For the text-containing cell, return its midpoint in (x, y) coordinate format. 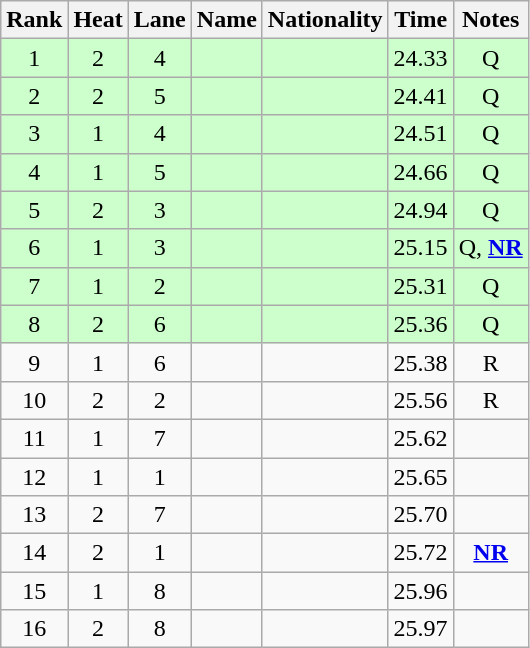
25.31 (420, 286)
12 (34, 477)
Rank (34, 20)
15 (34, 591)
24.51 (420, 134)
Heat (98, 20)
25.38 (420, 362)
Notes (490, 20)
10 (34, 400)
Nationality (325, 20)
9 (34, 362)
Q, NR (490, 248)
25.96 (420, 591)
25.15 (420, 248)
13 (34, 515)
11 (34, 438)
16 (34, 629)
25.65 (420, 477)
14 (34, 553)
24.41 (420, 96)
25.36 (420, 324)
25.72 (420, 553)
25.97 (420, 629)
25.62 (420, 438)
24.66 (420, 172)
25.56 (420, 400)
24.94 (420, 210)
Name (226, 20)
Time (420, 20)
NR (490, 553)
25.70 (420, 515)
Lane (160, 20)
24.33 (420, 58)
